Pinpoint the cell where the given text exists, returning its [X, Y] midpoint coordinate. 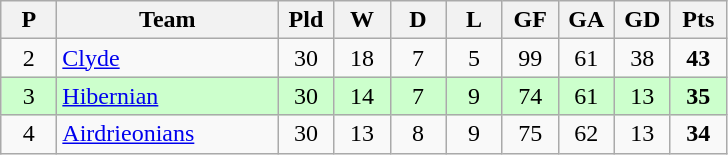
Airdrieonians [168, 134]
GD [642, 20]
GA [586, 20]
34 [698, 134]
L [474, 20]
8 [418, 134]
2 [29, 58]
43 [698, 58]
14 [362, 96]
D [418, 20]
Pts [698, 20]
Hibernian [168, 96]
Clyde [168, 58]
18 [362, 58]
GF [530, 20]
3 [29, 96]
P [29, 20]
38 [642, 58]
W [362, 20]
74 [530, 96]
35 [698, 96]
Pld [306, 20]
Team [168, 20]
4 [29, 134]
99 [530, 58]
5 [474, 58]
62 [586, 134]
75 [530, 134]
